Return the [X, Y] coordinate for the center point of the cell that contains the specified text.  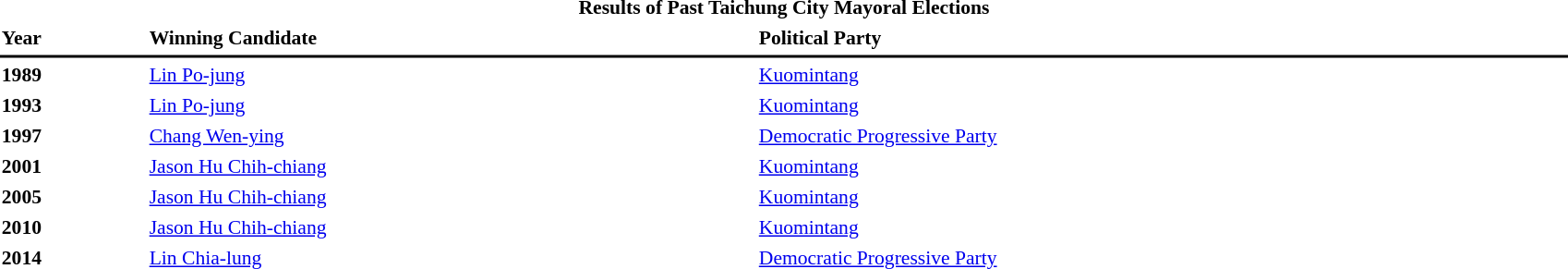
1997 [72, 136]
1993 [72, 105]
Democratic Progressive Party [1162, 136]
Political Party [1162, 38]
Year [72, 38]
2001 [72, 166]
Winning Candidate [451, 38]
1989 [72, 75]
Chang Wen-ying [451, 136]
2005 [72, 197]
2010 [72, 227]
